From the cell containing the given text, extract its center point as [x, y] coordinate. 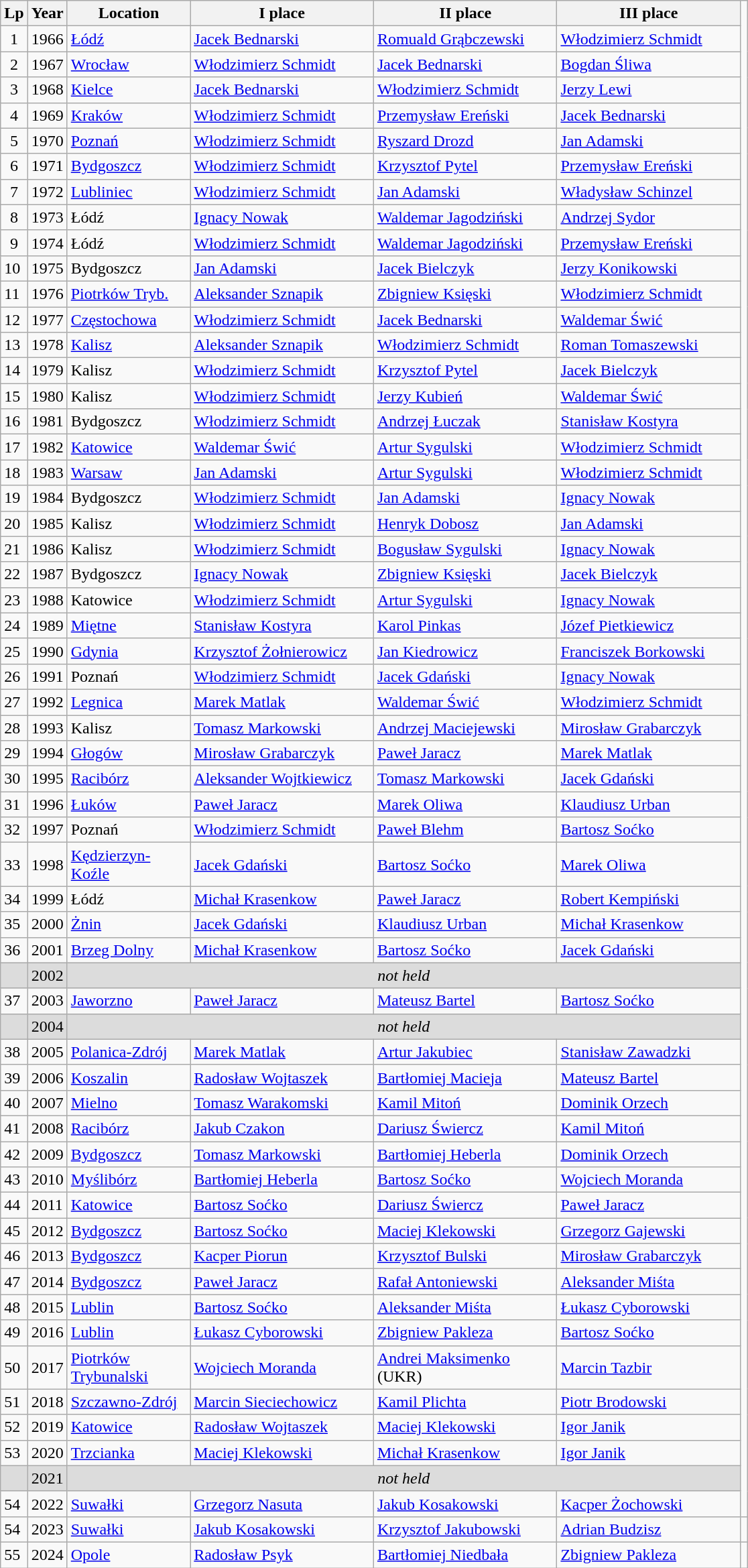
6 [14, 166]
III place [649, 13]
Radosław Psyk [282, 1555]
Polanica-Zdrój [129, 1052]
12 [14, 320]
Piotr Brodowski [649, 1402]
Roman Tomaszewski [649, 345]
1971 [47, 166]
Kędzierzyn-Koźle [129, 865]
Brzeg Dolny [129, 950]
47 [14, 1282]
1986 [47, 549]
Warsaw [129, 473]
Jerzy Konikowski [649, 268]
32 [14, 830]
Location [129, 13]
18 [14, 473]
1967 [47, 64]
1977 [47, 320]
46 [14, 1256]
Kielce [129, 90]
Legnica [129, 702]
1985 [47, 524]
13 [14, 345]
34 [14, 899]
Bogdan Śliwa [649, 64]
45 [14, 1231]
Adrian Budzisz [649, 1529]
1987 [47, 575]
2009 [47, 1154]
2002 [47, 975]
3 [14, 90]
2005 [47, 1052]
43 [14, 1180]
1983 [47, 473]
33 [14, 865]
Andrei Maksimenko (UKR) [465, 1368]
5 [14, 141]
Jan Kiedrowicz [465, 651]
1996 [47, 804]
Szczawno-Zdrój [129, 1402]
38 [14, 1052]
Grzegorz Nasuta [282, 1504]
1999 [47, 899]
1980 [47, 396]
1982 [47, 447]
2011 [47, 1205]
Robert Kempiński [649, 899]
2001 [47, 950]
31 [14, 804]
2020 [47, 1453]
Kraków [129, 115]
Władysław Schinzel [649, 192]
26 [14, 676]
Marcin Sieciechowicz [282, 1402]
1990 [47, 651]
Jerzy Kubień [465, 396]
1968 [47, 90]
25 [14, 651]
1997 [47, 830]
Stanisław Zawadzki [649, 1052]
Bartłomiej Macieja [465, 1077]
2004 [47, 1026]
Romuald Grąbczewski [465, 39]
1966 [47, 39]
Kamil Plichta [465, 1402]
1976 [47, 294]
Franciszek Borkowski [649, 651]
41 [14, 1128]
Kacper Żochowski [649, 1504]
30 [14, 779]
1969 [47, 115]
Krzysztof Jakubowski [465, 1529]
Miętne [129, 625]
1978 [47, 345]
2 [14, 64]
1973 [47, 217]
14 [14, 371]
Andrzej Sydor [649, 217]
7 [14, 192]
2018 [47, 1402]
2019 [47, 1427]
44 [14, 1205]
Głogów [129, 753]
Krzysztof Bulski [465, 1256]
Year [47, 13]
I place [282, 13]
Jerzy Lewi [649, 90]
1998 [47, 865]
2014 [47, 1282]
4 [14, 115]
15 [14, 396]
55 [14, 1555]
Opole [129, 1555]
2003 [47, 1001]
1972 [47, 192]
1975 [47, 268]
Artur Jakubiec [465, 1052]
Łuków [129, 804]
Marcin Tazbir [649, 1368]
Jaworzno [129, 1001]
2008 [47, 1128]
1993 [47, 727]
2016 [47, 1333]
40 [14, 1103]
2012 [47, 1231]
Ryszard Drozd [465, 141]
1988 [47, 600]
10 [14, 268]
52 [14, 1427]
1989 [47, 625]
37 [14, 1001]
Częstochowa [129, 320]
51 [14, 1402]
Wrocław [129, 64]
Rafał Antoniewski [465, 1282]
16 [14, 422]
1991 [47, 676]
42 [14, 1154]
2000 [47, 924]
2022 [47, 1504]
Kacper Piorun [282, 1256]
35 [14, 924]
27 [14, 702]
1984 [47, 498]
2013 [47, 1256]
Tomasz Warakomski [282, 1103]
11 [14, 294]
Bogusław Sygulski [465, 549]
Lp [14, 13]
2021 [47, 1478]
1995 [47, 779]
Mielno [129, 1103]
Józef Pietkiewicz [649, 625]
24 [14, 625]
Gdynia [129, 651]
2015 [47, 1307]
1981 [47, 422]
39 [14, 1077]
2010 [47, 1180]
9 [14, 243]
48 [14, 1307]
2007 [47, 1103]
Jakub Czakon [282, 1128]
19 [14, 498]
Grzegorz Gajewski [649, 1231]
Henryk Dobosz [465, 524]
Karol Pinkas [465, 625]
Lubliniec [129, 192]
1979 [47, 371]
Piotrków Tryb. [129, 294]
Paweł Blehm [465, 830]
Andrzej Łuczak [465, 422]
2017 [47, 1368]
Piotrków Trybunalski [129, 1368]
2023 [47, 1529]
Koszalin [129, 1077]
50 [14, 1368]
Żnin [129, 924]
8 [14, 217]
22 [14, 575]
21 [14, 549]
49 [14, 1333]
2024 [47, 1555]
2006 [47, 1077]
17 [14, 447]
Aleksander Wojtkiewicz [282, 779]
20 [14, 524]
1974 [47, 243]
Trzcianka [129, 1453]
36 [14, 950]
Krzysztof Żołnierowicz [282, 651]
Myślibórz [129, 1180]
Bartłomiej Niedbała [465, 1555]
1994 [47, 753]
1970 [47, 141]
28 [14, 727]
23 [14, 600]
1 [14, 39]
53 [14, 1453]
29 [14, 753]
II place [465, 13]
1992 [47, 702]
Andrzej Maciejewski [465, 727]
